Extract the [x, y] coordinate from the center of the cell holding the provided text.  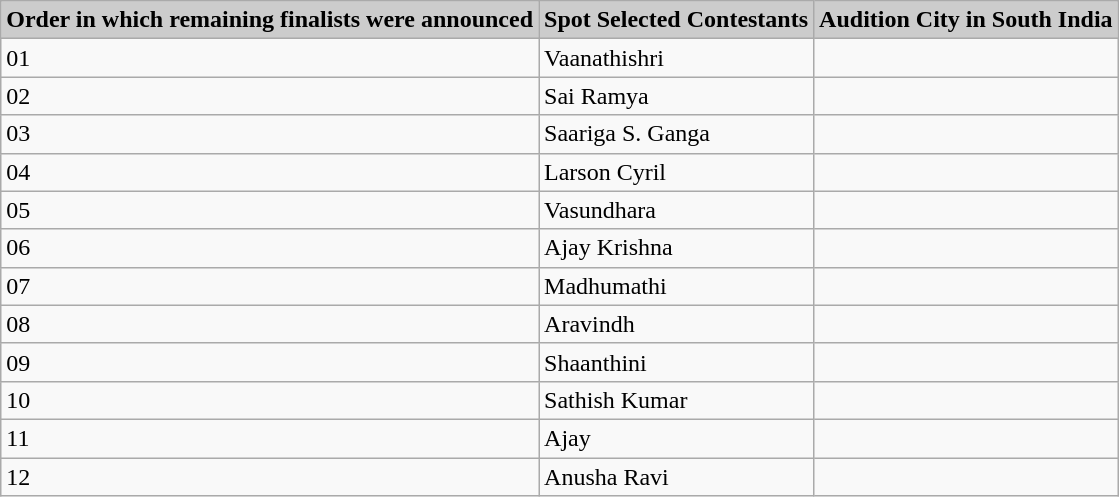
Shaanthini [676, 362]
07 [270, 286]
Ajay [676, 438]
Vaanathishri [676, 58]
03 [270, 134]
Larson Cyril [676, 172]
Aravindh [676, 324]
Sathish Kumar [676, 400]
Saariga S. Ganga [676, 134]
11 [270, 438]
05 [270, 210]
02 [270, 96]
10 [270, 400]
08 [270, 324]
06 [270, 248]
12 [270, 477]
Anusha Ravi [676, 477]
Sai Ramya [676, 96]
Vasundhara [676, 210]
Order in which remaining finalists were announced [270, 20]
01 [270, 58]
Audition City in South India [966, 20]
Ajay Krishna [676, 248]
Spot Selected Contestants [676, 20]
09 [270, 362]
04 [270, 172]
Madhumathi [676, 286]
